Capture the cell that displays the provided text and extract its (x, y) central coordinate. 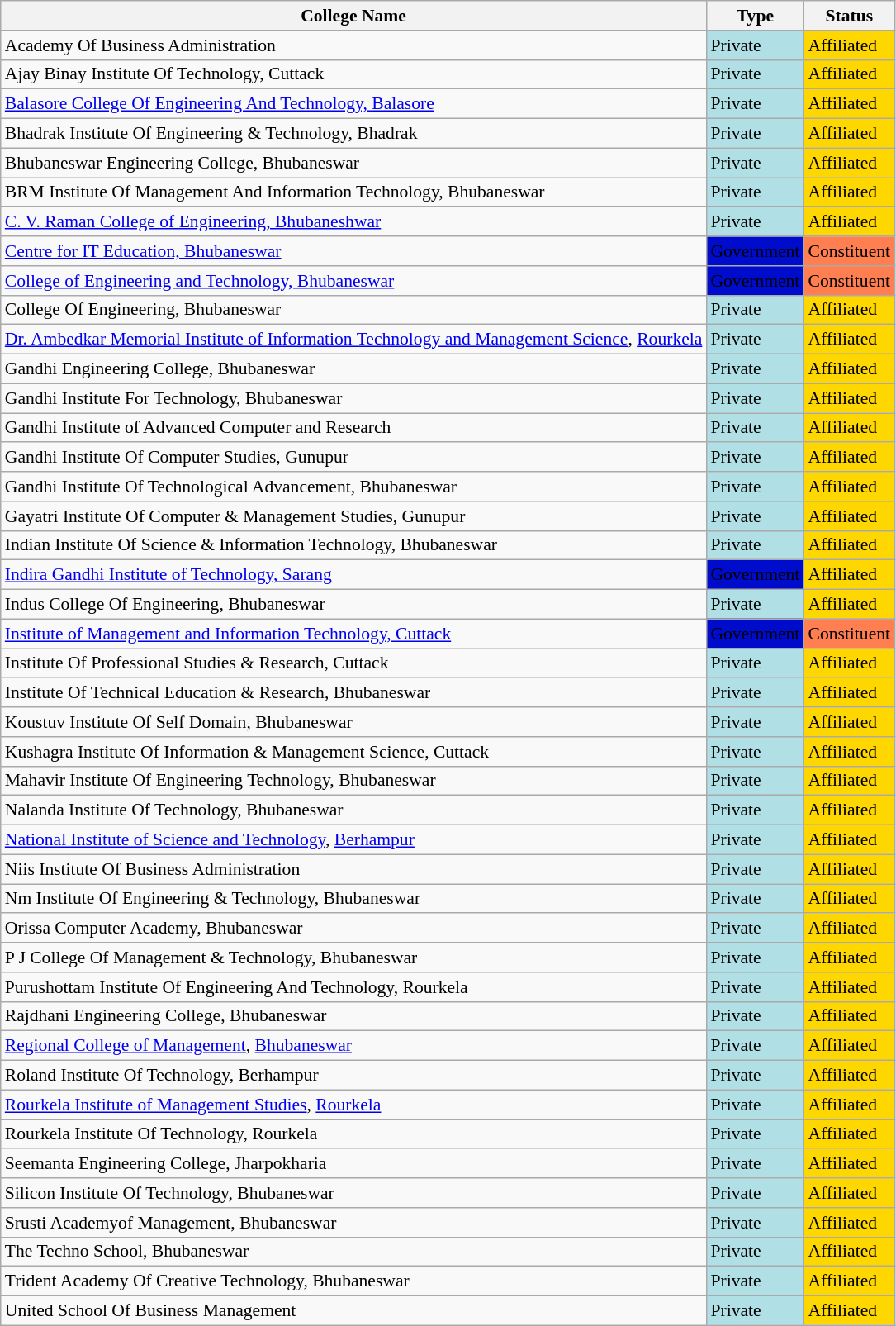
Bhadrak Institute Of Engineering & Technology, Bhadrak (353, 134)
College Of Engineering, Bhubaneswar (353, 310)
Ajay Binay Institute Of Technology, Cuttack (353, 74)
Gandhi Institute Of Technological Advancement, Bhubaneswar (353, 487)
Rourkela Institute Of Technology, Rourkela (353, 1134)
College Name (353, 16)
Gandhi Institute Of Computer Studies, Gunupur (353, 458)
Silicon Institute Of Technology, Bhubaneswar (353, 1193)
Nalanda Institute Of Technology, Bhubaneswar (353, 810)
Balasore College Of Engineering And Technology, Balasore (353, 104)
Nm Institute Of Engineering & Technology, Bhubaneswar (353, 899)
Seemanta Engineering College, Jharpokharia (353, 1164)
Status (849, 16)
National Institute of Science and Technology, Berhampur (353, 840)
Gayatri Institute Of Computer & Management Studies, Gunupur (353, 516)
The Techno School, Bhubaneswar (353, 1252)
Indira Gandhi Institute of Technology, Sarang (353, 575)
Mahavir Institute Of Engineering Technology, Bhubaneswar (353, 781)
College of Engineering and Technology, Bhubaneswar (353, 281)
Bhubaneswar Engineering College, Bhubaneswar (353, 163)
Rajdhani Engineering College, Bhubaneswar (353, 1016)
Centre for IT Education, Bhubaneswar (353, 251)
Indus College Of Engineering, Bhubaneswar (353, 605)
Niis Institute Of Business Administration (353, 869)
Srusti Academyof Management, Bhubaneswar (353, 1223)
Institute Of Technical Education & Research, Bhubaneswar (353, 693)
C. V. Raman College of Engineering, Bhubaneshwar (353, 222)
Kushagra Institute Of Information & Management Science, Cuttack (353, 752)
Trident Academy Of Creative Technology, Bhubaneswar (353, 1281)
Regional College of Management, Bhubaneswar (353, 1046)
Gandhi Engineering College, Bhubaneswar (353, 369)
Gandhi Institute of Advanced Computer and Research (353, 428)
Koustuv Institute Of Self Domain, Bhubaneswar (353, 722)
Institute of Management and Information Technology, Cuttack (353, 634)
Orissa Computer Academy, Bhubaneswar (353, 929)
Institute Of Professional Studies & Research, Cuttack (353, 663)
Rourkela Institute of Management Studies, Rourkela (353, 1105)
Roland Institute Of Technology, Berhampur (353, 1076)
Dr. Ambedkar Memorial Institute of Information Technology and Management Science, Rourkela (353, 340)
Type (755, 16)
Purushottam Institute Of Engineering And Technology, Rourkela (353, 987)
Academy Of Business Administration (353, 45)
P J College Of Management & Technology, Bhubaneswar (353, 958)
Gandhi Institute For Technology, Bhubaneswar (353, 398)
Indian Institute Of Science & Information Technology, Bhubaneswar (353, 545)
United School Of Business Management (353, 1311)
BRM Institute Of Management And Information Technology, Bhubaneswar (353, 192)
